Locate the cell with the specified text and output its (X, Y) center coordinate. 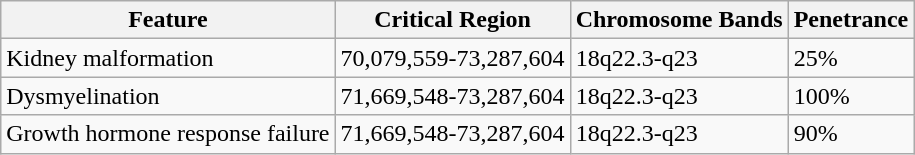
Chromosome Bands (679, 20)
Kidney malformation (168, 58)
70,079,559-73,287,604 (452, 58)
Feature (168, 20)
100% (851, 96)
Growth hormone response failure (168, 134)
25% (851, 58)
Critical Region (452, 20)
Penetrance (851, 20)
Dysmyelination (168, 96)
90% (851, 134)
